Identify which cell holds the provided text, then report its [x, y] central coordinate. 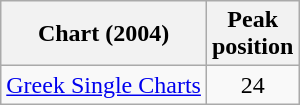
24 [252, 85]
Chart (2004) [104, 34]
Peakposition [252, 34]
Greek Single Charts [104, 85]
